From the cell containing the given text, extract its center point as (X, Y) coordinate. 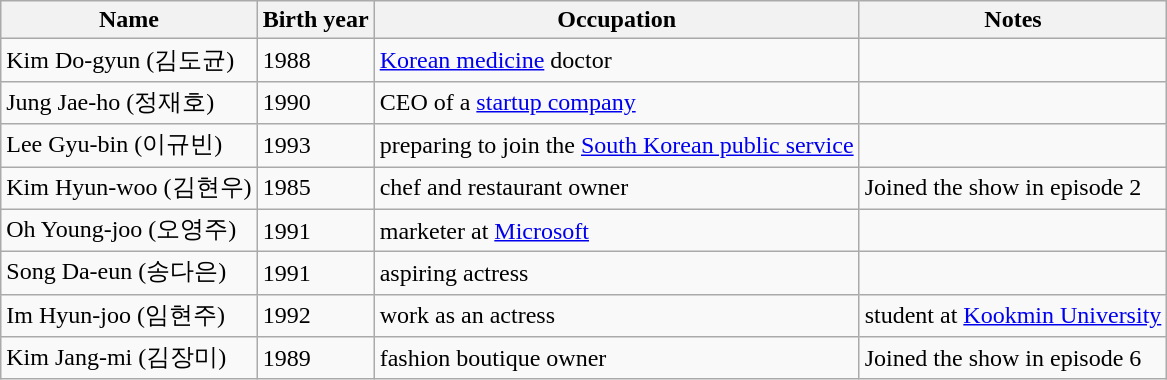
chef and restaurant owner (616, 188)
Birth year (316, 20)
fashion boutique owner (616, 358)
Im Hyun-joo (임현주) (129, 316)
Oh Young-joo (오영주) (129, 230)
aspiring actress (616, 274)
Occupation (616, 20)
1985 (316, 188)
Jung Jae-ho (정재호) (129, 102)
Notes (1013, 20)
Joined the show in episode 6 (1013, 358)
Korean medicine doctor (616, 60)
1992 (316, 316)
Lee Gyu-bin (이규빈) (129, 146)
preparing to join the South Korean public service (616, 146)
1990 (316, 102)
Kim Do-gyun (김도균) (129, 60)
marketer at Microsoft (616, 230)
1993 (316, 146)
Joined the show in episode 2 (1013, 188)
Kim Hyun-woo (김현우) (129, 188)
Name (129, 20)
CEO of a startup company (616, 102)
1988 (316, 60)
Song Da-eun (송다은) (129, 274)
1989 (316, 358)
Kim Jang-mi (김장미) (129, 358)
student at Kookmin University (1013, 316)
work as an actress (616, 316)
